Locate the cell with the specified text and output its (X, Y) center coordinate. 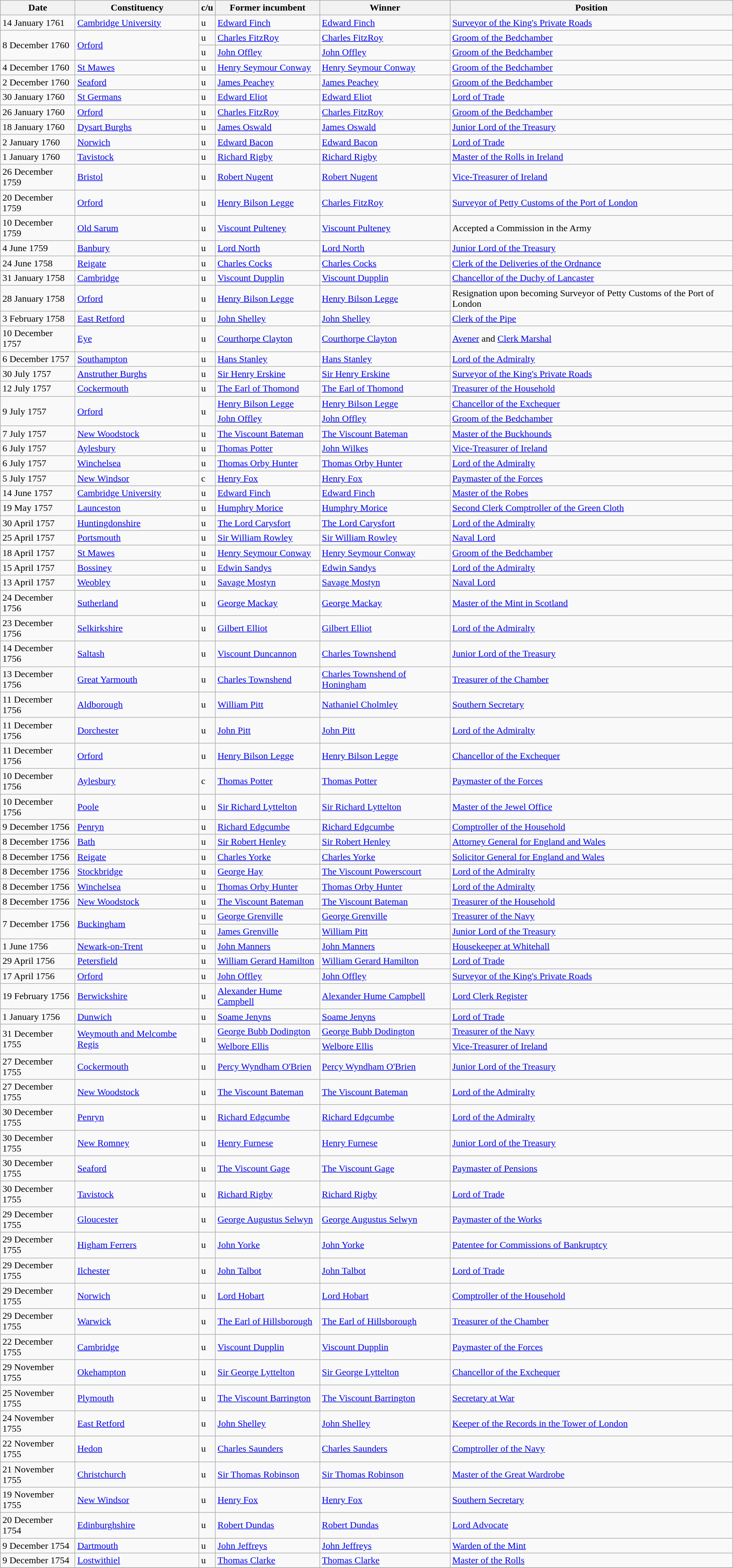
2 January 1760 (38, 142)
24 December 1756 (38, 603)
Sutherland (137, 603)
New Romney (137, 1143)
1 January 1760 (38, 157)
Paymaster of the Works (591, 1219)
Housekeeper at Whitehall (591, 946)
Weymouth and Melcombe Regis (137, 1039)
Charles Townshend of Honingham (385, 679)
9 July 1757 (38, 411)
Warden of the Mint (591, 1546)
Weobley (137, 583)
Comptroller of the Navy (591, 1449)
Higham Ferrers (137, 1245)
7 July 1757 (38, 433)
Winner (385, 8)
12 July 1757 (38, 389)
Lord Advocate (591, 1526)
Master of the Robes (591, 493)
5 July 1757 (38, 478)
29 November 1755 (38, 1372)
Solicitor General for England and Wales (591, 857)
24 November 1755 (38, 1423)
18 April 1757 (38, 553)
2 December 1760 (38, 82)
Newark-on-Trent (137, 946)
Chancellor of the Duchy of Lancaster (591, 278)
3 February 1758 (38, 319)
14 June 1757 (38, 493)
26 January 1760 (38, 112)
Clerk of the Deliveries of the Ordnance (591, 263)
Dorchester (137, 730)
Launceston (137, 508)
19 May 1757 (38, 508)
Position (591, 8)
Bristol (137, 177)
c/u (207, 8)
Master of the Jewel Office (591, 806)
22 December 1755 (38, 1347)
19 February 1756 (38, 996)
Clerk of the Pipe (591, 319)
Edinburghshire (137, 1526)
6 December 1757 (38, 359)
Paymaster of Pensions (591, 1168)
Master of the Mint in Scotland (591, 603)
St Germans (137, 97)
17 April 1756 (38, 976)
John Wilkes (385, 448)
4 June 1759 (38, 248)
Eye (137, 339)
30 January 1760 (38, 97)
29 April 1756 (38, 961)
Second Clerk Comptroller of the Green Cloth (591, 508)
Great Yarmouth (137, 679)
Okehampton (137, 1372)
Master of the Buckhounds (591, 433)
26 December 1759 (38, 177)
10 December 1759 (38, 228)
Anstruther Burghs (137, 374)
Warwick (137, 1321)
25 April 1757 (38, 538)
20 December 1754 (38, 1526)
Ilchester (137, 1270)
Petersfield (137, 961)
Resignation upon becoming Surveyor of Petty Customs of the Port of London (591, 299)
Bossiney (137, 568)
Dunwich (137, 1016)
Master of the Rolls in Ireland (591, 157)
14 December 1756 (38, 654)
25 November 1755 (38, 1398)
4 December 1760 (38, 67)
22 November 1755 (38, 1449)
Master of the Rolls (591, 1561)
Berwickshire (137, 996)
31 January 1758 (38, 278)
9 December 1756 (38, 827)
The Viscount Powerscourt (385, 872)
Date (38, 8)
Huntingdonshire (137, 523)
7 December 1756 (38, 924)
Lostwithiel (137, 1561)
Master of the Great Wardrobe (591, 1474)
1 June 1756 (38, 946)
14 January 1761 (38, 23)
8 December 1760 (38, 45)
Bath (137, 842)
Nathaniel Cholmley (385, 704)
20 December 1759 (38, 202)
Plymouth (137, 1398)
30 April 1757 (38, 523)
Keeper of the Records in the Tower of London (591, 1423)
Dartmouth (137, 1546)
Dysart Burghs (137, 127)
Constituency (137, 8)
23 December 1756 (38, 628)
Surveyor of Petty Customs of the Port of London (591, 202)
10 December 1757 (38, 339)
Portsmouth (137, 538)
Banbury (137, 248)
19 November 1755 (38, 1500)
Stockbridge (137, 872)
13 December 1756 (38, 679)
Saltash (137, 654)
Hedon (137, 1449)
Buckingham (137, 924)
Avener and Clerk Marshal (591, 339)
Gloucester (137, 1219)
Aldborough (137, 704)
28 January 1758 (38, 299)
Attorney General for England and Wales (591, 842)
Secretary at War (591, 1398)
Poole (137, 806)
Accepted a Commission in the Army (591, 228)
13 April 1757 (38, 583)
Southampton (137, 359)
31 December 1755 (38, 1039)
Patentee for Commissions of Bankruptcy (591, 1245)
Viscount Duncannon (268, 654)
Old Sarum (137, 228)
Lord Clerk Register (591, 996)
21 November 1755 (38, 1474)
Christchurch (137, 1474)
1 January 1756 (38, 1016)
24 June 1758 (38, 263)
James Grenville (268, 931)
Former incumbent (268, 8)
15 April 1757 (38, 568)
18 January 1760 (38, 127)
George Hay (268, 872)
30 July 1757 (38, 374)
Selkirkshire (137, 628)
